Scan for the cell matching the given text and deliver its [X, Y] coordinate at center. 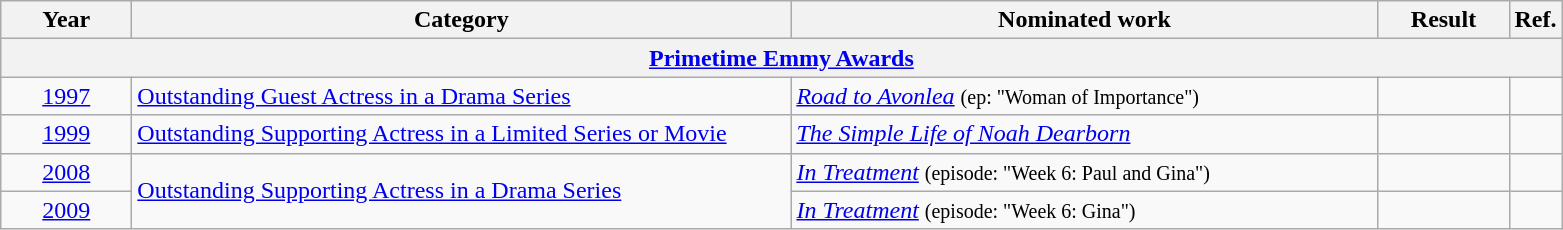
Nominated work [1084, 20]
Year [66, 20]
Primetime Emmy Awards [782, 58]
2009 [66, 210]
In Treatment (episode: "Week 6: Gina") [1084, 210]
Ref. [1536, 20]
1999 [66, 134]
In Treatment (episode: "Week 6: Paul and Gina") [1084, 172]
Result [1444, 20]
Outstanding Supporting Actress in a Drama Series [462, 191]
Category [462, 20]
Road to Avonlea (ep: "Woman of Importance") [1084, 96]
The Simple Life of Noah Dearborn [1084, 134]
Outstanding Guest Actress in a Drama Series [462, 96]
Outstanding Supporting Actress in a Limited Series or Movie [462, 134]
1997 [66, 96]
2008 [66, 172]
